Scan for the cell matching the given text and deliver its [x, y] coordinate at center. 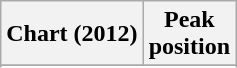
Peakposition [189, 34]
Chart (2012) [72, 34]
